Identify which cell holds the provided text, then report its (x, y) central coordinate. 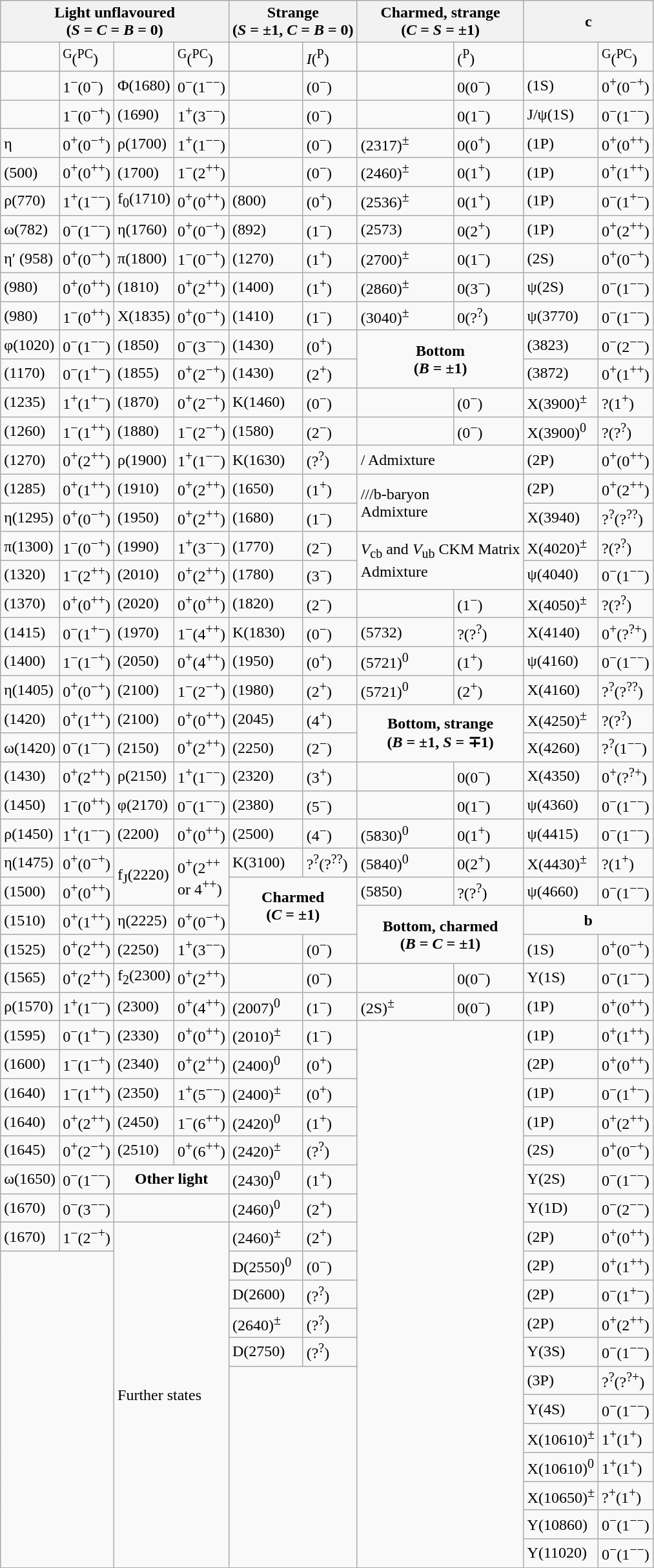
??(1−−) (625, 748)
(1565) (30, 978)
(2510) (145, 1151)
X(10610)± (560, 1438)
(5−) (330, 805)
0(??) (489, 316)
η(1760) (145, 230)
(1910) (145, 488)
(2340) (145, 1064)
0+(6++) (201, 1151)
(1420) (30, 719)
ψ(2S) (560, 287)
K(1830) (266, 633)
(2536)± (405, 201)
(1990) (145, 546)
(2420)± (266, 1151)
(2400)0 (266, 1064)
Φ(1680) (145, 85)
K(1630) (266, 460)
Υ(10860) (560, 1524)
Υ(3S) (560, 1352)
(2350) (145, 1093)
X(10650)± (560, 1496)
(3040)± (405, 316)
Υ(4S) (560, 1409)
X(4250)± (560, 719)
ρ(1570) (30, 1006)
Bottom(B = ±1) (440, 359)
(2S)± (405, 1006)
fJ(2220) (145, 877)
ρ(1700) (145, 143)
X(4160) (560, 690)
(2330) (145, 1036)
ψ(4660) (560, 891)
ω(1420) (30, 748)
(1970) (145, 633)
ρ(1900) (145, 460)
η(1295) (30, 518)
Further states (172, 1395)
f0(1710) (145, 201)
η (30, 143)
(1810) (145, 287)
(4−) (330, 834)
η(2225) (145, 920)
X(4430)± (560, 863)
(5732) (405, 633)
?+(1+) (625, 1496)
(1650) (266, 488)
φ(2170) (145, 805)
(2317)± (405, 143)
Υ(11020) (560, 1554)
Bottom, charmed(B = C = ±1) (440, 934)
I(P) (330, 57)
(500) (30, 172)
(3P) (560, 1381)
c (588, 22)
ρ(770) (30, 201)
(892) (266, 230)
(1170) (30, 373)
Υ(1D) (560, 1208)
/ Admixture (440, 460)
(1820) (266, 603)
(2007)0 (266, 1006)
(2010) (145, 575)
(1235) (30, 402)
ρ(1450) (30, 834)
(2700)± (405, 258)
0+(2++or 4++) (201, 877)
(1580) (266, 431)
(1285) (30, 488)
(1600) (30, 1064)
Charmed(C = ±1) (293, 905)
(1980) (266, 690)
D(2550)0 (266, 1266)
///b-baryonAdmixture (440, 502)
(1645) (30, 1151)
(5830)0 (405, 834)
(2460)0 (266, 1208)
ρ(2150) (145, 776)
(1780) (266, 575)
X(4020)± (560, 546)
(1680) (266, 518)
(2400)± (266, 1093)
(2010)± (266, 1036)
(3−) (330, 575)
(3872) (560, 373)
1+(5−−) (201, 1093)
(2150) (145, 748)
(2430)0 (266, 1179)
0(3−) (489, 287)
K(3100) (266, 863)
η′ (958) (30, 258)
X(4260) (560, 748)
(1690) (145, 115)
Other light (172, 1179)
φ(1020) (30, 345)
(800) (266, 201)
η(1405) (30, 690)
(2860)± (405, 287)
1−(0−) (87, 85)
K(1460) (266, 402)
ω(782) (30, 230)
(2045) (266, 719)
1−(6++) (201, 1121)
(3823) (560, 345)
(2320) (266, 776)
(2300) (145, 1006)
(1870) (145, 402)
Υ(1S) (560, 978)
(1415) (30, 633)
(1850) (145, 345)
(1370) (30, 603)
ψ(4360) (560, 805)
(2200) (145, 834)
(1595) (30, 1036)
π(1800) (145, 258)
(5840)0 (405, 863)
X(4050)± (560, 603)
(2573) (405, 230)
(4+) (330, 719)
π(1300) (30, 546)
D(2600) (266, 1294)
Υ(2S) (560, 1179)
(1500) (30, 891)
(1525) (30, 949)
(1700) (145, 172)
(2420)0 (266, 1121)
1+(1+−) (87, 402)
J/ψ(1S) (560, 115)
(2640)± (266, 1323)
(1260) (30, 431)
0(0+) (489, 143)
(1320) (30, 575)
Strange(S = ±1, C = B = 0) (293, 22)
(2500) (266, 834)
(5850) (405, 891)
X(4350) (560, 776)
ψ(3770) (560, 316)
η(1475) (30, 863)
(1880) (145, 431)
(1855) (145, 373)
ω(1650) (30, 1179)
f2(2300) (145, 978)
ψ(4415) (560, 834)
X(3900)0 (560, 431)
(1770) (266, 546)
ψ(4160) (560, 661)
(2450) (145, 1121)
X(3940) (560, 518)
Light unflavoured(S = C = B = 0) (115, 22)
X(10610)0 (560, 1467)
(2380) (266, 805)
(1450) (30, 805)
(2050) (145, 661)
Bottom, strange(B = ±1, S = ∓1) (440, 734)
Charmed, strange(C = S = ±1) (440, 22)
(P) (489, 57)
D(2750) (266, 1352)
(1410) (266, 316)
b (588, 920)
??(??+) (625, 1381)
X(4140) (560, 633)
1−(4++) (201, 633)
ψ(4040) (560, 575)
(3+) (330, 776)
(1510) (30, 920)
X(1835) (145, 316)
(2020) (145, 603)
X(3900)± (560, 402)
Vcb and Vub CKM MatrixAdmixture (440, 561)
